Search for the cell housing the specified text and yield its [x, y] center coordinate. 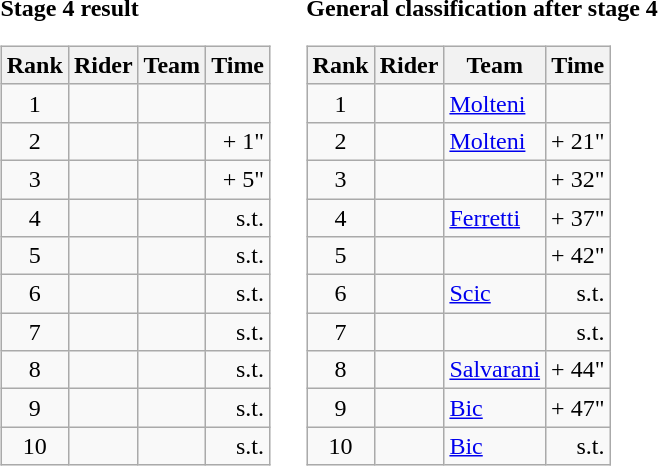
Ferretti [495, 217]
+ 32" [578, 179]
+ 5" [238, 179]
+ 1" [238, 141]
+ 37" [578, 217]
+ 21" [578, 141]
+ 44" [578, 370]
+ 47" [578, 408]
+ 42" [578, 256]
Salvarani [495, 370]
Scic [495, 294]
